Search for the cell housing the specified text and yield its [X, Y] center coordinate. 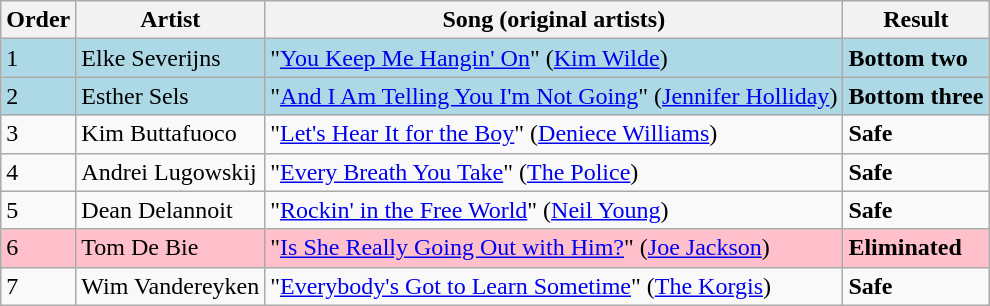
3 [38, 134]
Result [916, 20]
Elke Severijns [170, 58]
"Everybody's Got to Learn Sometime" (The Korgis) [554, 286]
Esther Sels [170, 96]
Dean Delannoit [170, 210]
Wim Vandereyken [170, 286]
2 [38, 96]
"Rockin' in the Free World" (Neil Young) [554, 210]
Tom De Bie [170, 248]
"Let's Hear It for the Boy" (Deniece Williams) [554, 134]
Eliminated [916, 248]
4 [38, 172]
"Every Breath You Take" (The Police) [554, 172]
6 [38, 248]
"Is She Really Going Out with Him?" (Joe Jackson) [554, 248]
1 [38, 58]
Bottom two [916, 58]
Kim Buttafuoco [170, 134]
"You Keep Me Hangin' On" (Kim Wilde) [554, 58]
Bottom three [916, 96]
Song (original artists) [554, 20]
5 [38, 210]
Artist [170, 20]
7 [38, 286]
"And I Am Telling You I'm Not Going" (Jennifer Holliday) [554, 96]
Andrei Lugowskij [170, 172]
Order [38, 20]
